Search for the cell housing the specified text and yield its [x, y] center coordinate. 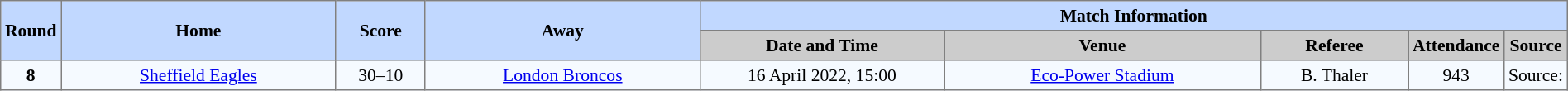
B. Thaler [1334, 75]
30–10 [380, 75]
Score [380, 31]
Date and Time [822, 45]
Source: [1537, 75]
Eco-Power Stadium [1103, 75]
Round [31, 31]
Match Information [1133, 16]
Away [562, 31]
Source [1537, 45]
8 [31, 75]
16 April 2022, 15:00 [822, 75]
London Broncos [562, 75]
Attendance [1456, 45]
943 [1456, 75]
Home [198, 31]
Venue [1103, 45]
Referee [1334, 45]
Sheffield Eagles [198, 75]
